Identify which cell holds the provided text, then report its [X, Y] central coordinate. 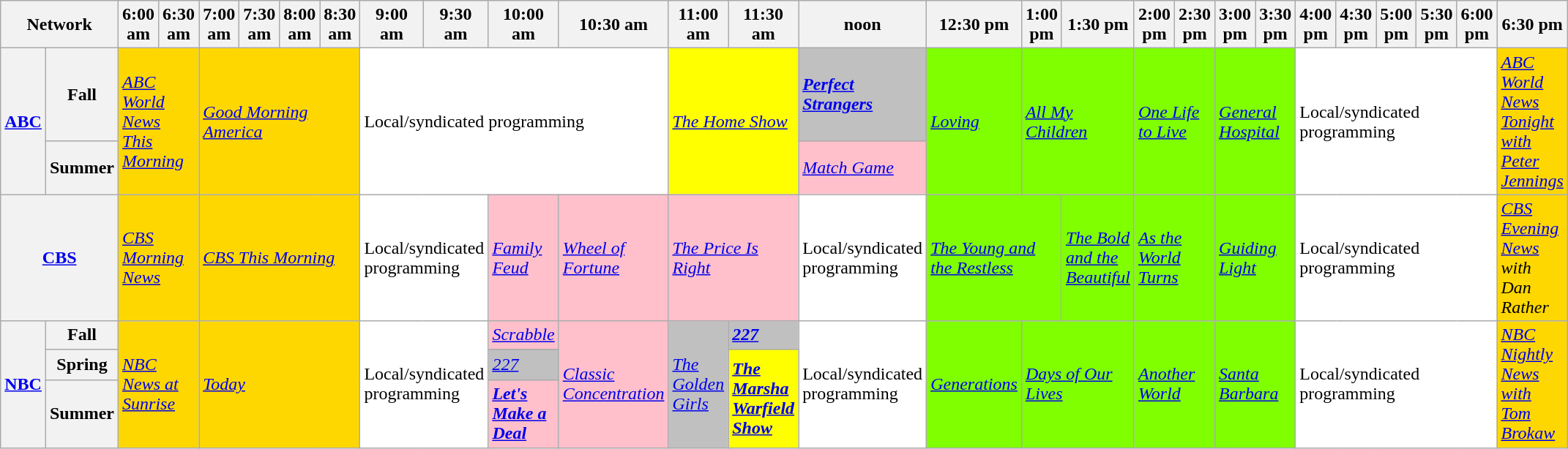
2:00 pm [1154, 25]
ABC World News This Morning [159, 121]
Generations [974, 385]
11:00 am [698, 25]
6:30 pm [1532, 25]
ABC [23, 121]
Network [60, 25]
CBS This Morning [280, 257]
Family Feud [523, 257]
Today [280, 385]
Spring [82, 364]
Good Morning America [280, 121]
6:00 am [139, 25]
3:00 pm [1236, 25]
The Marsha Warfield Show [764, 398]
5:00 pm [1397, 25]
6:30 am [179, 25]
Days of Our Lives [1078, 385]
6:00 pm [1477, 25]
7:30 am [259, 25]
The Price Is Right [733, 257]
CBS Morning News [159, 257]
The Bold and the Beautiful [1098, 257]
9:00 am [392, 25]
As the World Turns [1174, 257]
10:30 am [613, 25]
CBS [60, 257]
Classic Concentration [613, 385]
One Life to Live [1174, 121]
5:30 pm [1436, 25]
CBS Evening News with Dan Rather [1532, 257]
NBC News at Sunrise [159, 385]
NBC Nightly News with Tom Brokaw [1532, 385]
Match Game [862, 167]
1:30 pm [1098, 25]
Scrabble [523, 335]
2:30 pm [1195, 25]
Let's Make a Deal [523, 414]
noon [862, 25]
11:30 am [764, 25]
12:30 pm [974, 25]
Wheel of Fortune [613, 257]
Perfect Strangers [862, 94]
8:30 am [340, 25]
NBC [23, 385]
9:30 am [455, 25]
ABC World News Tonight with Peter Jennings [1532, 121]
Santa Barbara [1255, 385]
General Hospital [1255, 121]
8:00 am [300, 25]
4:30 pm [1356, 25]
4:00 pm [1316, 25]
All My Children [1078, 121]
10:00 am [523, 25]
The Young and the Restless [994, 257]
The Home Show [733, 121]
3:30 pm [1275, 25]
7:00 am [220, 25]
Another World [1174, 385]
1:00 pm [1041, 25]
Loving [974, 121]
Guiding Light [1255, 257]
The Golden Girls [698, 385]
